Identify which cell holds the provided text, then report its [X, Y] central coordinate. 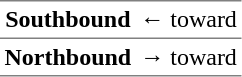
→ toward [189, 57]
Southbound [68, 20]
Northbound [68, 57]
← toward [189, 20]
